For the text-containing cell, return its midpoint in (X, Y) coordinate format. 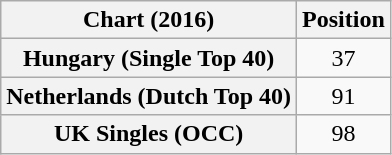
91 (344, 96)
Chart (2016) (149, 20)
Netherlands (Dutch Top 40) (149, 96)
37 (344, 58)
Hungary (Single Top 40) (149, 58)
Position (344, 20)
UK Singles (OCC) (149, 134)
98 (344, 134)
